Search for the cell housing the specified text and yield its (x, y) center coordinate. 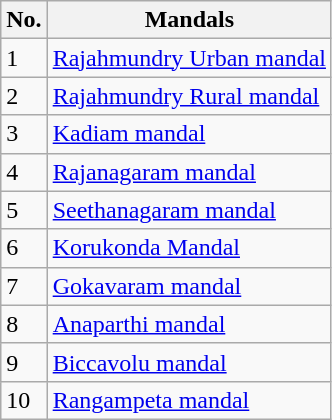
Rajanagaram mandal (189, 172)
Rajahmundry Rural mandal (189, 96)
2 (24, 96)
Korukonda Mandal (189, 248)
Rangampeta mandal (189, 400)
5 (24, 210)
6 (24, 248)
4 (24, 172)
Gokavaram mandal (189, 286)
No. (24, 20)
Kadiam mandal (189, 134)
Biccavolu mandal (189, 362)
9 (24, 362)
Rajahmundry Urban mandal (189, 58)
7 (24, 286)
1 (24, 58)
8 (24, 324)
10 (24, 400)
3 (24, 134)
Anaparthi mandal (189, 324)
Mandals (189, 20)
Seethanagaram mandal (189, 210)
